Identify which cell holds the provided text, then report its [x, y] central coordinate. 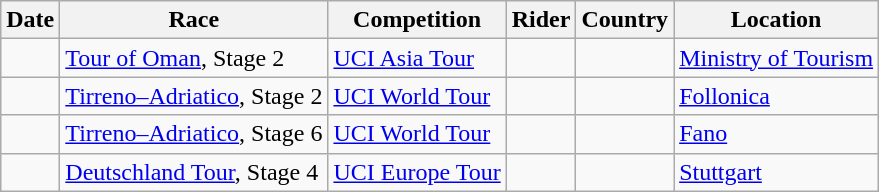
Location [776, 20]
UCI Asia Tour [417, 58]
Ministry of Tourism [776, 58]
Follonica [776, 96]
Date [30, 20]
Fano [776, 134]
Tirreno–Adriatico, Stage 6 [194, 134]
Rider [541, 20]
UCI Europe Tour [417, 172]
Deutschland Tour, Stage 4 [194, 172]
Tour of Oman, Stage 2 [194, 58]
Stuttgart [776, 172]
Race [194, 20]
Competition [417, 20]
Tirreno–Adriatico, Stage 2 [194, 96]
Country [625, 20]
